Output the [X, Y] coordinate of the center of the cell containing the given text.  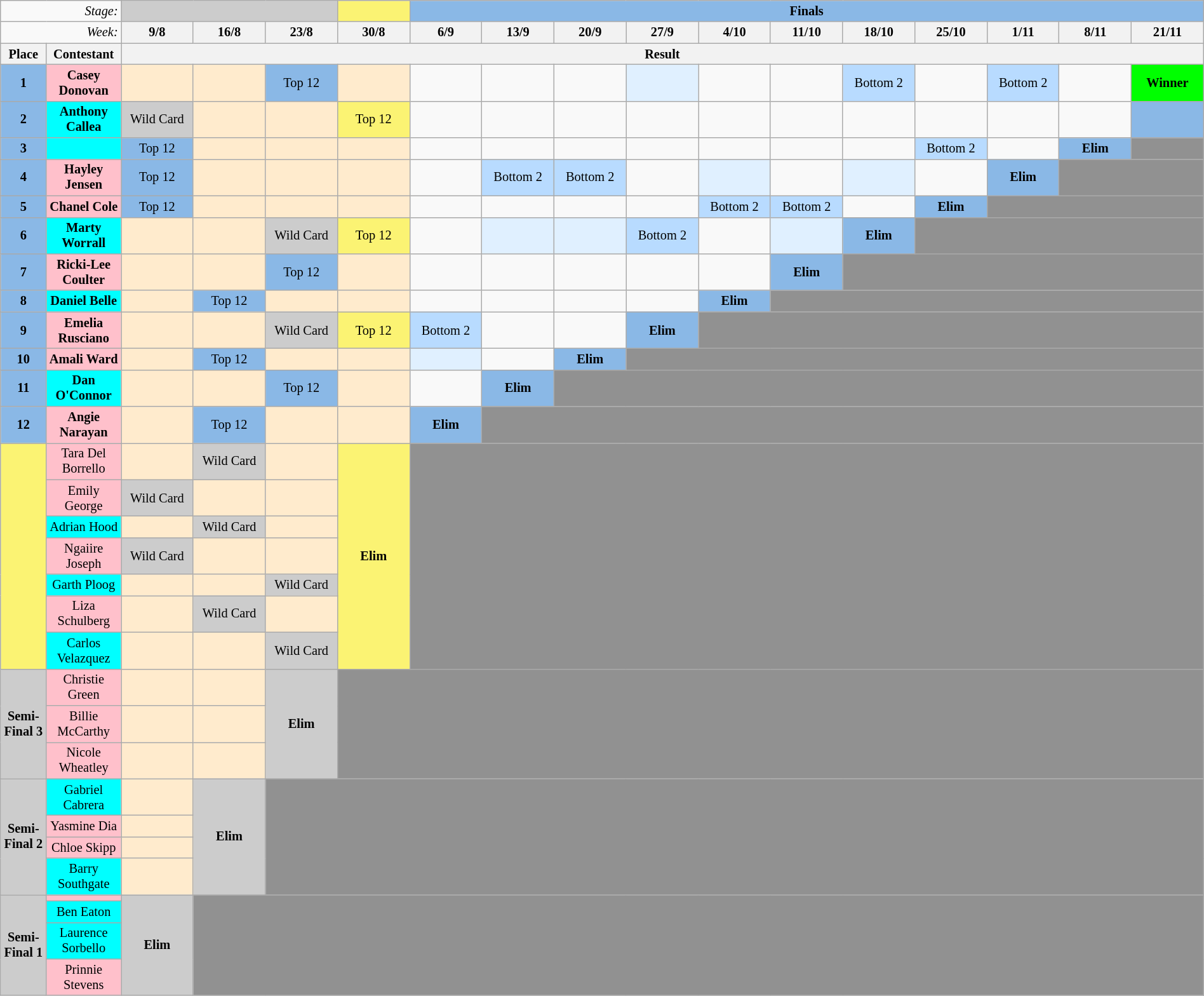
Laurence Sorbello [84, 941]
23/8 [302, 32]
Semi-Final 3 [23, 724]
11/10 [806, 32]
Emily George [84, 498]
9/8 [157, 32]
Place [23, 54]
Marty Worrall [84, 236]
Emelia Rusciano [84, 330]
5 [23, 206]
Casey Donovan [84, 83]
10 [23, 359]
16/8 [229, 32]
27/9 [662, 32]
Finals [806, 11]
Liza Schulberg [84, 614]
Billie McCarthy [84, 723]
7 [23, 272]
Christie Green [84, 687]
Hayley Jensen [84, 177]
11 [23, 388]
4 [23, 177]
Barry Southgate [84, 877]
1 [23, 83]
Ricki-Lee Coulter [84, 272]
Semi-Final 2 [23, 837]
6 [23, 236]
8/11 [1095, 32]
4/10 [735, 32]
30/8 [373, 32]
Chanel Cole [84, 206]
Chloe Skipp [84, 847]
Daniel Belle [84, 301]
Adrian Hood [84, 527]
1/11 [1023, 32]
25/10 [951, 32]
Prinnie Stevens [84, 977]
Anthony Callea [84, 119]
Winner [1168, 83]
Ben Eaton [84, 912]
Amali Ward [84, 359]
Gabriel Cabrera [84, 797]
13/9 [518, 32]
Week: [61, 32]
Result [663, 54]
9 [23, 330]
Angie Narayan [84, 425]
Nicole Wheatley [84, 760]
20/9 [590, 32]
Contestant [84, 54]
Ngaiire Joseph [84, 556]
8 [23, 301]
Dan O'Connor [84, 388]
3 [23, 149]
12 [23, 425]
Garth Ploog [84, 585]
Tara Del Borrello [84, 461]
6/9 [446, 32]
18/10 [879, 32]
Semi-Final 1 [23, 945]
Carlos Velazquez [84, 650]
Yasmine Dia [84, 826]
21/11 [1168, 32]
Stage: [61, 11]
2 [23, 119]
